Return the [X, Y] coordinate for the center point of the cell that contains the specified text.  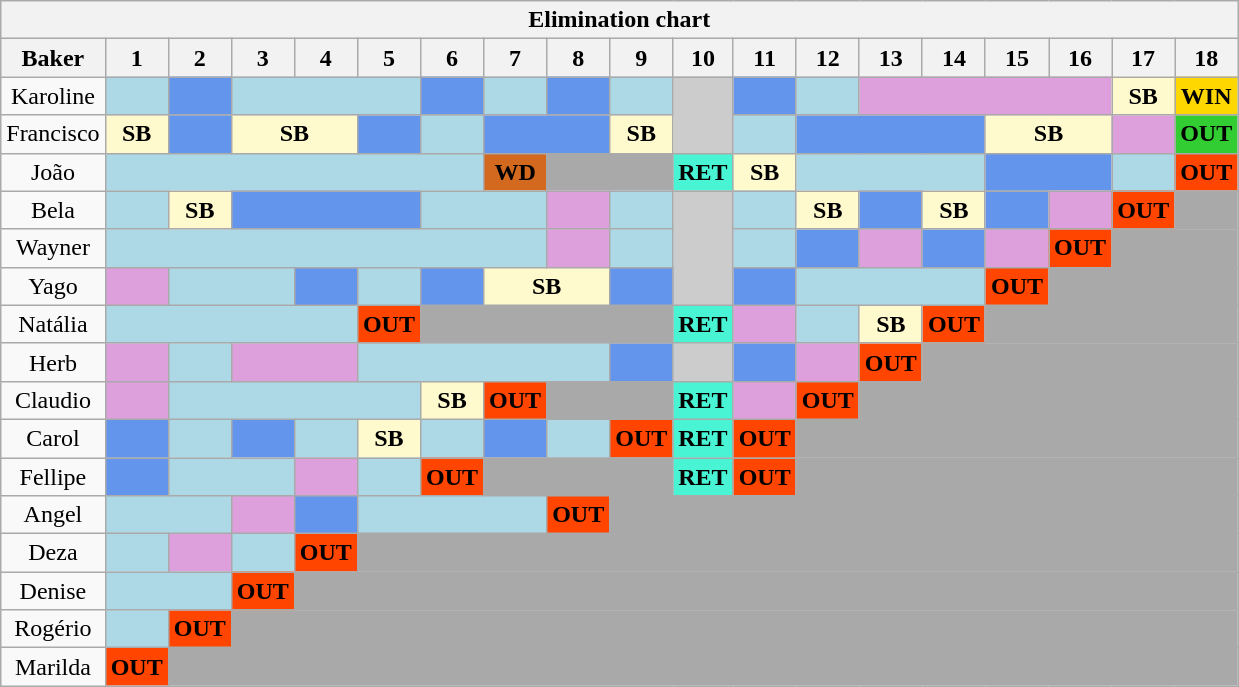
3 [262, 58]
12 [828, 58]
8 [578, 58]
Claudio [53, 400]
Carol [53, 438]
Natália [53, 324]
Elimination chart [620, 20]
Deza [53, 553]
6 [452, 58]
13 [890, 58]
15 [1016, 58]
Herb [53, 362]
9 [642, 58]
18 [1206, 58]
4 [326, 58]
1 [136, 58]
Angel [53, 515]
10 [703, 58]
Francisco [53, 134]
2 [200, 58]
Baker [53, 58]
17 [1144, 58]
João [53, 172]
11 [764, 58]
14 [954, 58]
Yago [53, 286]
Wayner [53, 248]
WIN [1206, 96]
Fellipe [53, 477]
Karoline [53, 96]
Rogério [53, 629]
Bela [53, 210]
16 [1080, 58]
Denise [53, 591]
5 [388, 58]
7 [516, 58]
Marilda [53, 667]
WD [516, 172]
